From the cell containing the given text, extract its center point as [x, y] coordinate. 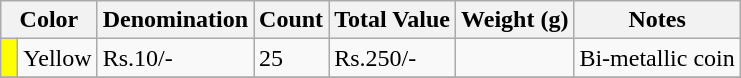
25 [292, 58]
Color [49, 20]
Rs.250/- [392, 58]
Bi-metallic coin [657, 58]
Notes [657, 20]
Denomination [175, 20]
Total Value [392, 20]
Count [292, 20]
Yellow [58, 58]
Rs.10/- [175, 58]
Weight (g) [515, 20]
